Capture the cell that displays the provided text and extract its [X, Y] central coordinate. 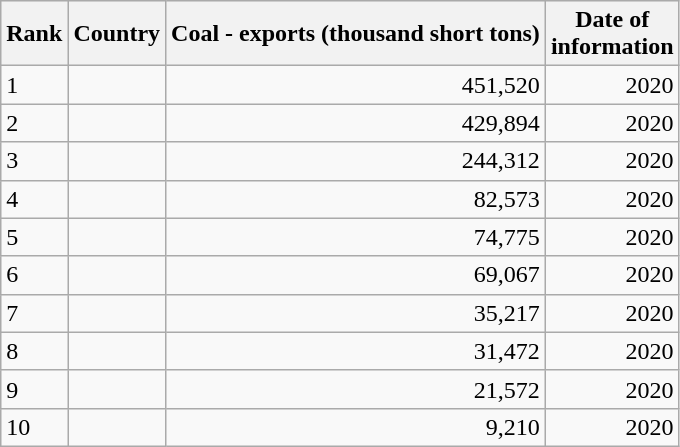
Coal - exports (thousand short tons) [356, 34]
3 [34, 161]
10 [34, 427]
31,472 [356, 351]
74,775 [356, 237]
8 [34, 351]
82,573 [356, 199]
4 [34, 199]
429,894 [356, 123]
35,217 [356, 313]
7 [34, 313]
69,067 [356, 275]
21,572 [356, 389]
1 [34, 85]
9 [34, 389]
9,210 [356, 427]
Country [117, 34]
244,312 [356, 161]
6 [34, 275]
Date of information [612, 34]
Rank [34, 34]
5 [34, 237]
451,520 [356, 85]
2 [34, 123]
